Output the (x, y) coordinate of the center of the cell containing the given text.  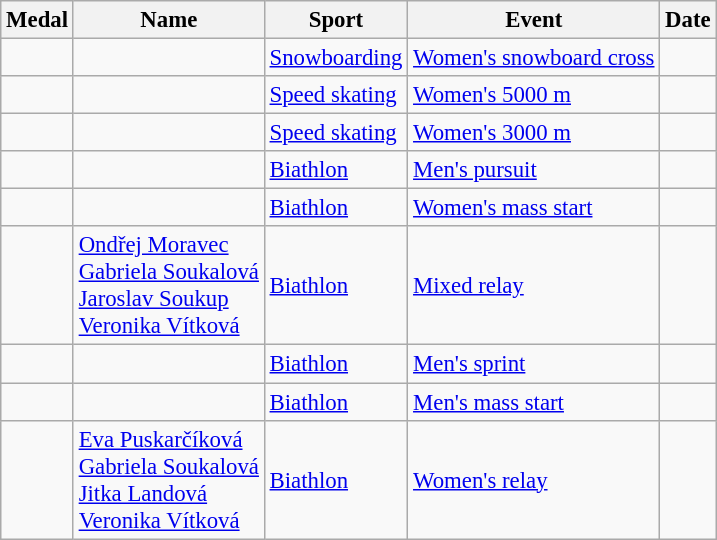
Women's snowboard cross (534, 58)
Women's mass start (534, 208)
Snowboarding (336, 58)
Women's 5000 m (534, 95)
Eva PuskarčíkováGabriela SoukalováJitka LandováVeronika Vítková (168, 480)
Ondřej MoravecGabriela SoukalováJaroslav SoukupVeronika Vítková (168, 286)
Event (534, 20)
Women's relay (534, 480)
Medal (38, 20)
Men's sprint (534, 364)
Men's pursuit (534, 170)
Men's mass start (534, 402)
Name (168, 20)
Mixed relay (534, 286)
Sport (336, 20)
Date (688, 20)
Women's 3000 m (534, 133)
